Provide the (x, y) coordinate of the cell's center where the given text is located.  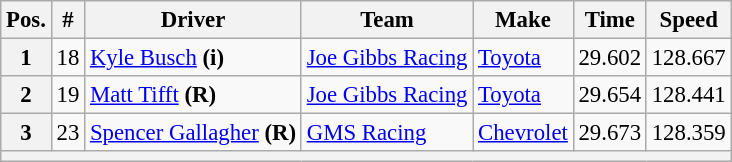
29.602 (610, 58)
Pos. (26, 20)
2 (26, 95)
18 (68, 58)
GMS Racing (386, 133)
128.359 (688, 133)
Spencer Gallagher (R) (194, 133)
Speed (688, 20)
29.673 (610, 133)
# (68, 20)
128.441 (688, 95)
3 (26, 133)
Make (523, 20)
23 (68, 133)
29.654 (610, 95)
1 (26, 58)
Matt Tifft (R) (194, 95)
Team (386, 20)
128.667 (688, 58)
Driver (194, 20)
19 (68, 95)
Kyle Busch (i) (194, 58)
Chevrolet (523, 133)
Time (610, 20)
